Pinpoint the cell where the given text exists, returning its [X, Y] midpoint coordinate. 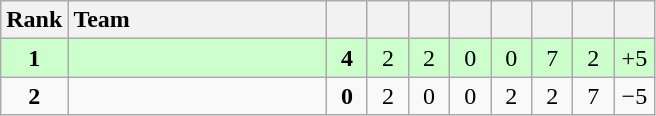
+5 [634, 58]
Team [198, 20]
−5 [634, 96]
1 [34, 58]
4 [346, 58]
Rank [34, 20]
